Output the [X, Y] coordinate of the center of the cell containing the given text.  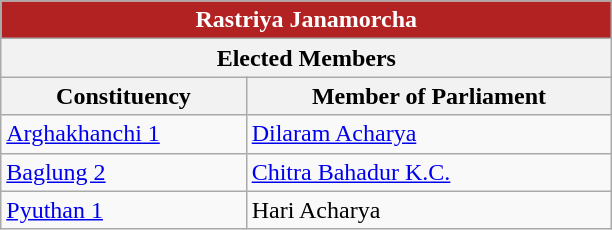
Member of Parliament [429, 96]
Dilaram Acharya [429, 134]
Elected Members [306, 58]
Hari Acharya [429, 210]
Arghakhanchi 1 [124, 134]
Constituency [124, 96]
Pyuthan 1 [124, 210]
Chitra Bahadur K.C. [429, 172]
Baglung 2 [124, 172]
Rastriya Janamorcha [306, 20]
